Pinpoint the cell where the given text exists, returning its [X, Y] midpoint coordinate. 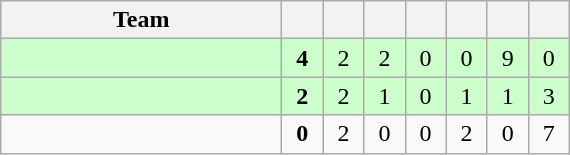
7 [548, 134]
3 [548, 96]
9 [508, 58]
Team [142, 20]
4 [302, 58]
